Provide the (x, y) coordinate of the cell's center where the given text is located.  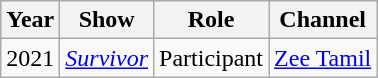
Zee Tamil (323, 58)
Year (30, 20)
2021 (30, 58)
Role (212, 20)
Participant (212, 58)
Show (107, 20)
Survivor (107, 58)
Channel (323, 20)
